Search for the cell housing the specified text and yield its [X, Y] center coordinate. 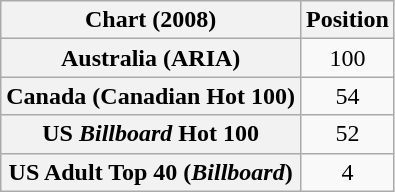
US Billboard Hot 100 [151, 134]
100 [348, 58]
Canada (Canadian Hot 100) [151, 96]
Chart (2008) [151, 20]
Australia (ARIA) [151, 58]
Position [348, 20]
52 [348, 134]
4 [348, 172]
US Adult Top 40 (Billboard) [151, 172]
54 [348, 96]
